Detect which cell encompasses the target text, then output its [x, y] center coordinate. 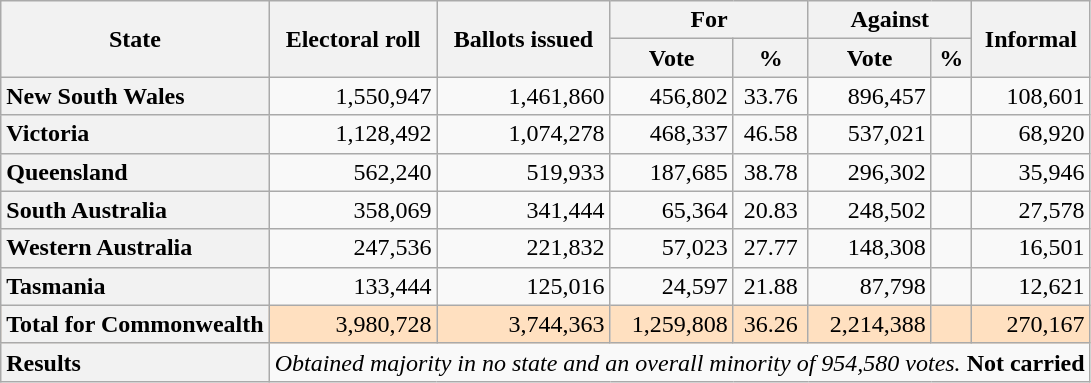
1,461,860 [524, 96]
16,501 [1032, 248]
Ballots issued [524, 39]
Results [135, 362]
125,016 [524, 286]
248,502 [870, 210]
519,933 [524, 172]
Informal [1032, 39]
35,946 [1032, 172]
Western Australia [135, 248]
38.78 [770, 172]
12,621 [1032, 286]
State [135, 39]
Electoral roll [353, 39]
3,980,728 [353, 324]
65,364 [672, 210]
270,167 [1032, 324]
296,302 [870, 172]
358,069 [353, 210]
57,023 [672, 248]
247,536 [353, 248]
Tasmania [135, 286]
South Australia [135, 210]
341,444 [524, 210]
Total for Commonwealth [135, 324]
27.77 [770, 248]
36.26 [770, 324]
Against [890, 20]
1,259,808 [672, 324]
21.88 [770, 286]
562,240 [353, 172]
108,601 [1032, 96]
24,597 [672, 286]
133,444 [353, 286]
87,798 [870, 286]
537,021 [870, 134]
20.83 [770, 210]
For [709, 20]
Queensland [135, 172]
468,337 [672, 134]
27,578 [1032, 210]
2,214,388 [870, 324]
New South Wales [135, 96]
Obtained majority in no state and an overall minority of 954,580 votes. Not carried [680, 362]
187,685 [672, 172]
896,457 [870, 96]
Victoria [135, 134]
148,308 [870, 248]
68,920 [1032, 134]
3,744,363 [524, 324]
221,832 [524, 248]
456,802 [672, 96]
1,550,947 [353, 96]
33.76 [770, 96]
46.58 [770, 134]
1,128,492 [353, 134]
1,074,278 [524, 134]
